Detect which cell encompasses the target text, then output its (x, y) center coordinate. 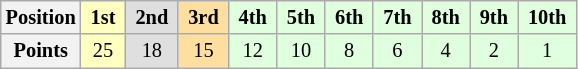
1st (104, 17)
9th (494, 17)
Position (41, 17)
1 (547, 51)
4 (446, 51)
7th (397, 17)
25 (104, 51)
6 (397, 51)
15 (203, 51)
Points (41, 51)
10 (301, 51)
3rd (203, 17)
8 (349, 51)
8th (446, 17)
5th (301, 17)
4th (253, 17)
6th (349, 17)
2nd (152, 17)
18 (152, 51)
12 (253, 51)
10th (547, 17)
2 (494, 51)
